Detect which cell encompasses the target text, then output its (X, Y) center coordinate. 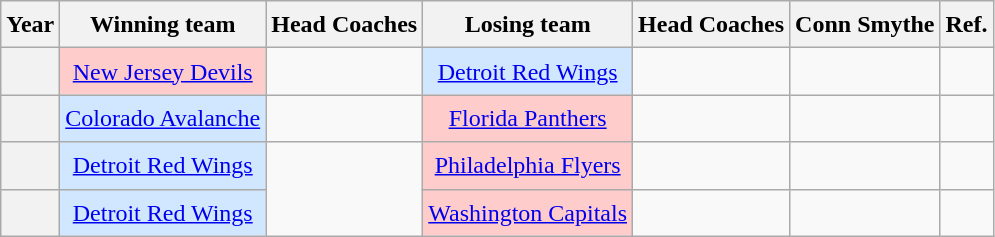
Florida Panthers (528, 118)
Winning team (163, 24)
Washington Capitals (528, 212)
New Jersey Devils (163, 72)
Philadelphia Flyers (528, 166)
Ref. (966, 24)
Conn Smythe (865, 24)
Year (30, 24)
Losing team (528, 24)
Colorado Avalanche (163, 118)
